Locate the cell with the specified text and output its (x, y) center coordinate. 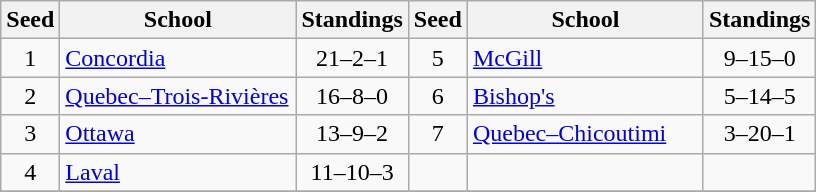
9–15–0 (759, 58)
Laval (178, 172)
Bishop's (585, 96)
Concordia (178, 58)
3 (30, 134)
7 (438, 134)
Quebec–Chicoutimi (585, 134)
Quebec–Trois-Rivières (178, 96)
3–20–1 (759, 134)
21–2–1 (352, 58)
11–10–3 (352, 172)
6 (438, 96)
1 (30, 58)
2 (30, 96)
16–8–0 (352, 96)
McGill (585, 58)
5–14–5 (759, 96)
Ottawa (178, 134)
5 (438, 58)
13–9–2 (352, 134)
4 (30, 172)
